Pinpoint the cell where the given text exists, returning its (X, Y) midpoint coordinate. 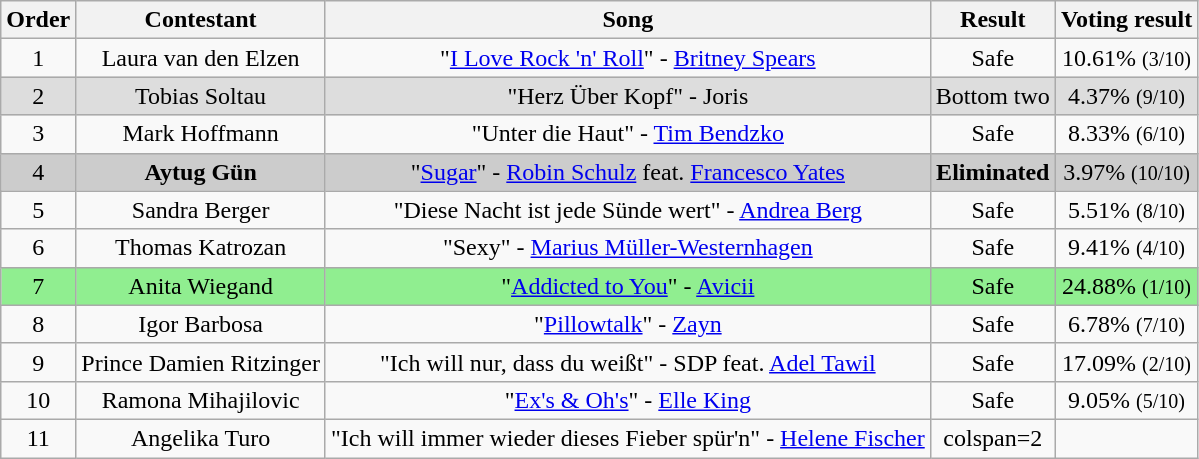
Result (992, 20)
1 (38, 58)
Sandra Berger (201, 210)
10 (38, 400)
Laura van den Elzen (201, 58)
Tobias Soltau (201, 96)
8 (38, 324)
9 (38, 362)
Bottom two (992, 96)
Ramona Mihajilovic (201, 400)
4.37% (9/10) (1126, 96)
"Ich will immer wieder dieses Fieber spür'n" - Helene Fischer (628, 438)
2 (38, 96)
"Sexy" - Marius Müller-Westernhagen (628, 248)
Angelika Turo (201, 438)
"Ex's & Oh's" - Elle King (628, 400)
4 (38, 172)
24.88% (1/10) (1126, 286)
9.05% (5/10) (1126, 400)
colspan=2 (992, 438)
5.51% (8/10) (1126, 210)
7 (38, 286)
Igor Barbosa (201, 324)
8.33% (6/10) (1126, 134)
Anita Wiegand (201, 286)
"Ich will nur, dass du weißt" - SDP feat. Adel Tawil (628, 362)
"Herz Über Kopf" - Joris (628, 96)
"Diese Nacht ist jede Sünde wert" - Andrea Berg (628, 210)
9.41% (4/10) (1126, 248)
6.78% (7/10) (1126, 324)
Voting result (1126, 20)
Mark Hoffmann (201, 134)
Aytug Gün (201, 172)
"Addicted to You" - Avicii (628, 286)
17.09% (2/10) (1126, 362)
"Sugar" - Robin Schulz feat. Francesco Yates (628, 172)
Thomas Katrozan (201, 248)
6 (38, 248)
Eliminated (992, 172)
5 (38, 210)
11 (38, 438)
3.97% (10/10) (1126, 172)
Prince Damien Ritzinger (201, 362)
Song (628, 20)
Contestant (201, 20)
Order (38, 20)
"Pillowtalk" - Zayn (628, 324)
10.61% (3/10) (1126, 58)
3 (38, 134)
"Unter die Haut" - Tim Bendzko (628, 134)
"I Love Rock 'n' Roll" - Britney Spears (628, 58)
